Search for the cell housing the specified text and yield its [X, Y] center coordinate. 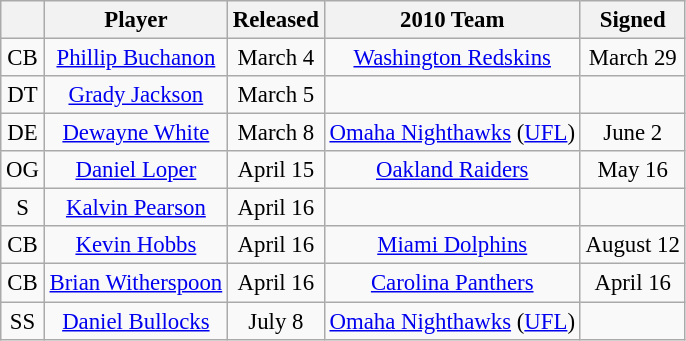
March 29 [632, 58]
Player [136, 20]
May 16 [632, 170]
Daniel Bullocks [136, 321]
March 8 [276, 133]
Washington Redskins [452, 58]
Brian Witherspoon [136, 283]
Grady Jackson [136, 95]
SS [23, 321]
2010 Team [452, 20]
March 5 [276, 95]
June 2 [632, 133]
OG [23, 170]
July 8 [276, 321]
Dewayne White [136, 133]
Kalvin Pearson [136, 208]
DE [23, 133]
March 4 [276, 58]
DT [23, 95]
Oakland Raiders [452, 170]
S [23, 208]
Phillip Buchanon [136, 58]
Signed [632, 20]
Kevin Hobbs [136, 245]
August 12 [632, 245]
Daniel Loper [136, 170]
Miami Dolphins [452, 245]
Released [276, 20]
April 15 [276, 170]
Carolina Panthers [452, 283]
